Identify which cell holds the provided text, then report its [X, Y] central coordinate. 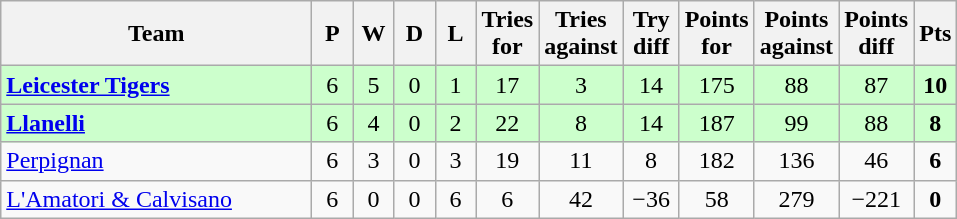
17 [508, 85]
W [374, 34]
−221 [876, 199]
11 [581, 161]
Pts [936, 34]
87 [876, 85]
D [414, 34]
L [456, 34]
1 [456, 85]
279 [796, 199]
10 [936, 85]
Tries for [508, 34]
58 [716, 199]
Points for [716, 34]
L'Amatori & Calvisano [156, 199]
5 [374, 85]
Try diff [651, 34]
182 [716, 161]
Points against [796, 34]
Leicester Tigers [156, 85]
Tries against [581, 34]
19 [508, 161]
46 [876, 161]
Perpignan [156, 161]
22 [508, 123]
187 [716, 123]
2 [456, 123]
Team [156, 34]
4 [374, 123]
Llanelli [156, 123]
99 [796, 123]
P [332, 34]
42 [581, 199]
−36 [651, 199]
Points diff [876, 34]
175 [716, 85]
136 [796, 161]
